For the text-containing cell, return its midpoint in [X, Y] coordinate format. 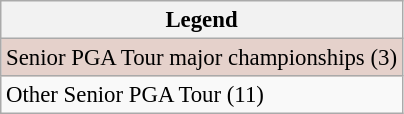
Senior PGA Tour major championships (3) [202, 58]
Legend [202, 20]
Other Senior PGA Tour (11) [202, 95]
